Return [x, y] of the center of cell containing provided text 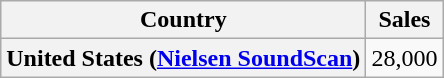
United States (Nielsen SoundScan) [184, 58]
Country [184, 20]
Sales [404, 20]
28,000 [404, 58]
